Pinpoint the cell where the given text exists, returning its [x, y] midpoint coordinate. 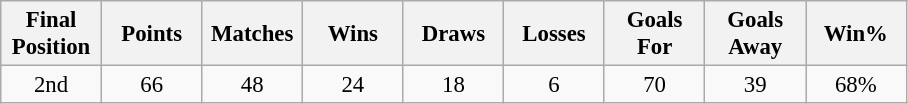
Win% [856, 34]
48 [252, 85]
Goals For [654, 34]
Losses [554, 34]
18 [454, 85]
24 [354, 85]
Wins [354, 34]
70 [654, 85]
Points [152, 34]
Final Position [52, 34]
66 [152, 85]
Draws [454, 34]
Matches [252, 34]
6 [554, 85]
2nd [52, 85]
Goals Away [756, 34]
39 [756, 85]
68% [856, 85]
